Search for the cell housing the specified text and yield its [x, y] center coordinate. 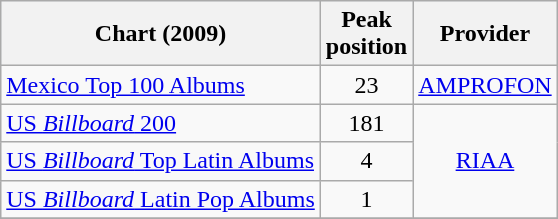
4 [366, 161]
Mexico Top 100 Albums [161, 85]
Chart (2009) [161, 34]
23 [366, 85]
1 [366, 199]
US Billboard Latin Pop Albums [161, 199]
US Billboard 200 [161, 123]
181 [366, 123]
RIAA [485, 161]
Provider [485, 34]
US Billboard Top Latin Albums [161, 161]
AMPROFON [485, 85]
Peakposition [366, 34]
